Identify which cell holds the provided text, then report its (x, y) central coordinate. 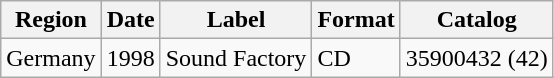
Catalog (476, 20)
Format (356, 20)
Region (51, 20)
Label (236, 20)
Date (130, 20)
1998 (130, 58)
Germany (51, 58)
Sound Factory (236, 58)
35900432 (42) (476, 58)
CD (356, 58)
